Return [x, y] of the center of cell containing provided text 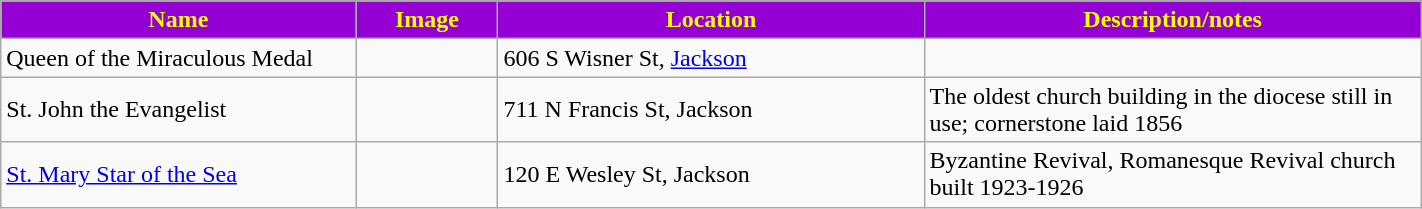
The oldest church building in the diocese still in use; cornerstone laid 1856 [1172, 110]
Queen of the Miraculous Medal [178, 58]
Description/notes [1172, 20]
Image [427, 20]
St. John the Evangelist [178, 110]
Byzantine Revival, Romanesque Revival church built 1923-1926 [1172, 174]
711 N Francis St, Jackson [711, 110]
St. Mary Star of the Sea [178, 174]
606 S Wisner St, Jackson [711, 58]
Name [178, 20]
Location [711, 20]
120 E Wesley St, Jackson [711, 174]
